Detect which cell encompasses the target text, then output its [x, y] center coordinate. 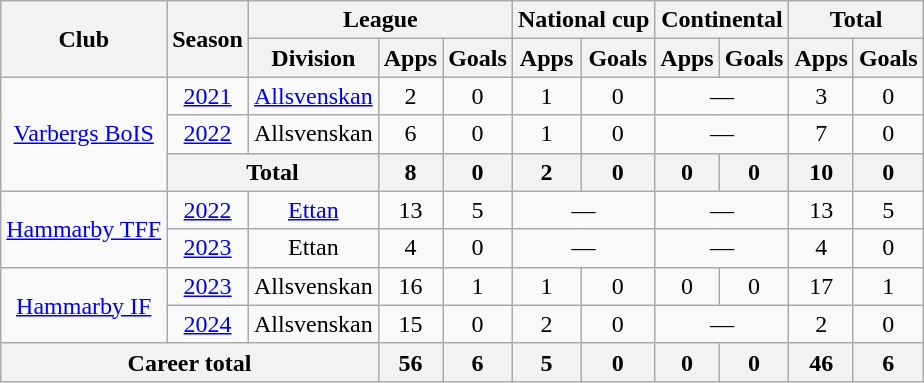
17 [821, 286]
Hammarby IF [84, 305]
56 [410, 362]
League [380, 20]
Club [84, 39]
7 [821, 134]
Division [313, 58]
10 [821, 172]
15 [410, 324]
2021 [208, 96]
National cup [583, 20]
Hammarby TFF [84, 229]
Season [208, 39]
16 [410, 286]
2024 [208, 324]
8 [410, 172]
3 [821, 96]
46 [821, 362]
Continental [722, 20]
Varbergs BoIS [84, 134]
Career total [190, 362]
